Locate the cell with the specified text and output its [X, Y] center coordinate. 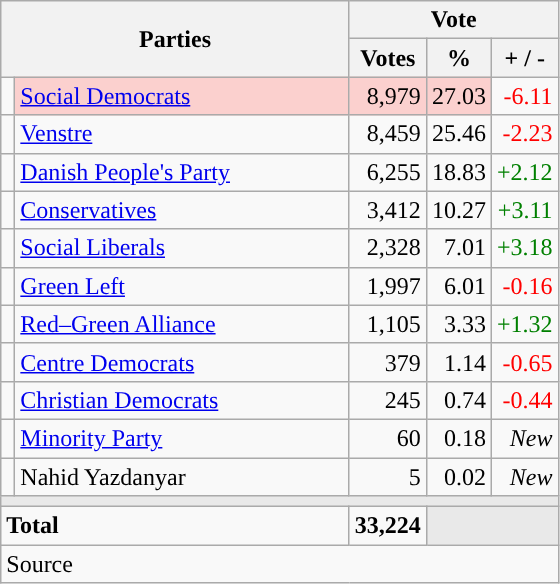
-6.11 [524, 96]
Total [176, 526]
Parties [176, 39]
Social Democrats [182, 96]
1,997 [388, 286]
Votes [388, 58]
3,412 [388, 210]
379 [388, 362]
Nahid Yazdanyar [182, 477]
-2.23 [524, 134]
7.01 [458, 248]
Source [280, 564]
+3.18 [524, 248]
0.02 [458, 477]
25.46 [458, 134]
60 [388, 438]
Red–Green Alliance [182, 324]
1.14 [458, 362]
3.33 [458, 324]
+3.11 [524, 210]
1,105 [388, 324]
% [458, 58]
Centre Democrats [182, 362]
-0.44 [524, 400]
-0.16 [524, 286]
10.27 [458, 210]
2,328 [388, 248]
245 [388, 400]
-0.65 [524, 362]
6,255 [388, 172]
Venstre [182, 134]
Social Liberals [182, 248]
27.03 [458, 96]
5 [388, 477]
0.74 [458, 400]
8,459 [388, 134]
+1.32 [524, 324]
Christian Democrats [182, 400]
18.83 [458, 172]
0.18 [458, 438]
+2.12 [524, 172]
8,979 [388, 96]
33,224 [388, 526]
6.01 [458, 286]
Green Left [182, 286]
Danish People's Party [182, 172]
+ / - [524, 58]
Vote [454, 20]
Conservatives [182, 210]
Minority Party [182, 438]
